Identify which cell holds the provided text, then report its [x, y] central coordinate. 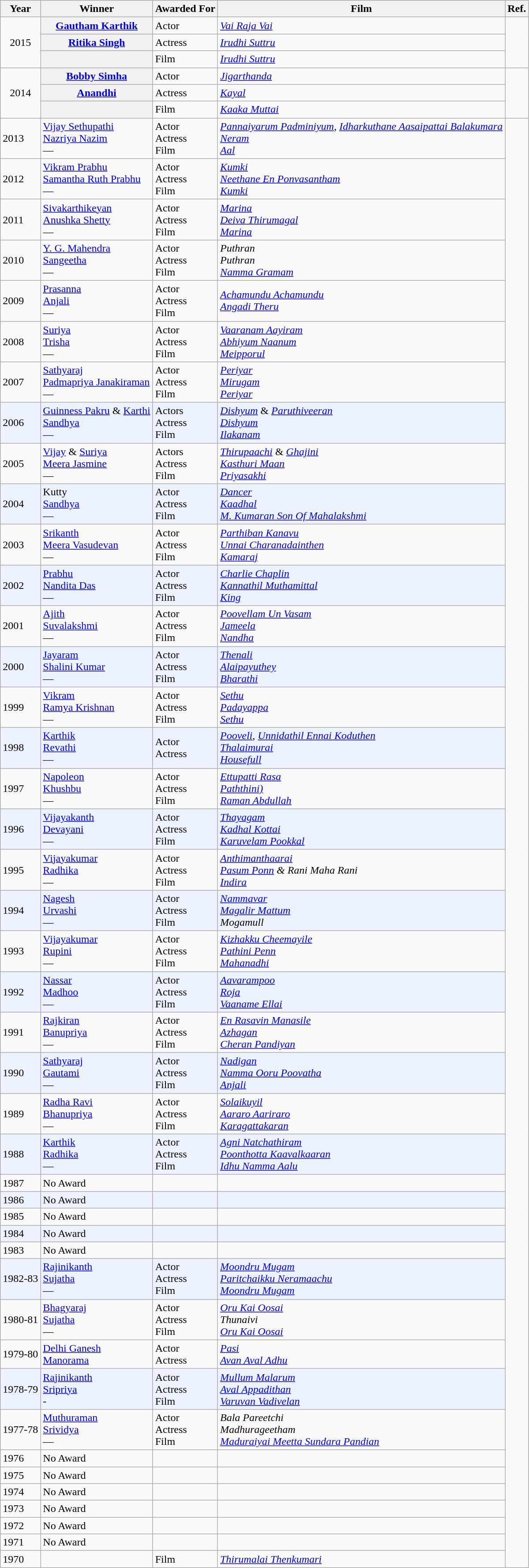
Charlie ChaplinKannathil MuthamittalKing [361, 585]
1972 [20, 1526]
Dishyum & ParuthiveeranDishyumIlakanam [361, 423]
RajinikanthSujatha— [97, 1279]
Thirumalai Thenkumari [361, 1559]
KarthikRadhika— [97, 1154]
RajkiranBanupriya— [97, 1033]
PeriyarMirugamPeriyar [361, 382]
Puthran Puthran Namma Gramam [361, 260]
Y. G. MahendraSangeetha— [97, 260]
2008 [20, 342]
1983 [20, 1250]
Vaaranam AayiramAbhiyum NaanumMeipporul [361, 342]
AnthimanthaaraiPasum Ponn & Rani Maha RaniIndira [361, 870]
NassarMadhoo— [97, 991]
1977-78 [20, 1429]
AavarampooRojaVaaname Ellai [361, 991]
2011 [20, 219]
Vijay SethupathiNazriya Nazim— [97, 138]
PrasannaAnjali— [97, 301]
KuttySandhya— [97, 504]
SrikanthMeera Vasudevan— [97, 545]
Oru Kai OosaiThunaiviOru Kai Oosai [361, 1319]
Achamundu AchamunduAngadi Theru [361, 301]
Ref. [517, 9]
1979-80 [20, 1354]
VijayakanthDevayani— [97, 829]
2013 [20, 138]
Jigarthanda [361, 76]
PasiAvan Aval Adhu [361, 1354]
SathyarajPadmapriya Janakiraman— [97, 382]
Moondru MugamParitchaikku NeramaachuMoondru Mugam [361, 1279]
2001 [20, 626]
2009 [20, 301]
Poovellam Un VasamJameelaNandha [361, 626]
1993 [20, 951]
NageshUrvashi— [97, 910]
Delhi GaneshManorama [97, 1354]
2003 [20, 545]
2007 [20, 382]
1982-83 [20, 1279]
1990 [20, 1073]
En Rasavin ManasileAzhaganCheran Pandiyan [361, 1033]
MuthuramanSrividya— [97, 1429]
Guinness Pakru & KarthiSandhya— [97, 423]
Ritika Singh [97, 42]
Bobby Simha [97, 76]
Vikram PrabhuSamantha Ruth Prabhu— [97, 179]
1980-81 [20, 1319]
1970 [20, 1559]
Anandhi [97, 93]
NapoleonKhushbu— [97, 788]
1989 [20, 1114]
SethuPadayappaSethu [361, 707]
SivakarthikeyanAnushka Shetty— [97, 219]
VijayakumarRupini— [97, 951]
Vai Raja Vai [361, 26]
1973 [20, 1509]
Parthiban KanavuUnnai CharanadainthenKamaraj [361, 545]
2015 [20, 42]
NammavarMagalir MattumMogamull [361, 910]
ThayagamKadhal KottaiKaruvelam Pookkal [361, 829]
1991 [20, 1033]
1986 [20, 1200]
SuriyaTrisha— [97, 342]
BhagyarajSujatha— [97, 1319]
Gautham Karthik [97, 26]
1994 [20, 910]
ThenaliAlaipayutheyBharathi [361, 667]
PrabhuNandita Das— [97, 585]
1984 [20, 1233]
2000 [20, 667]
Ettupatti RasaPaththini)Raman Abdullah [361, 788]
VijayakumarRadhika— [97, 870]
1992 [20, 991]
Marina Deiva Thirumagal Marina [361, 219]
1978-79 [20, 1389]
Agni NatchathiramPoonthotta KaavalkaaranIdhu Namma Aalu [361, 1154]
2005 [20, 464]
Thirupaachi & GhajiniKasthuri MaanPriyasakhi [361, 464]
Year [20, 9]
Kizhakku CheemayilePathini PennMahanadhi [361, 951]
1985 [20, 1217]
KarthikRevathi— [97, 748]
Kaaka Muttai [361, 109]
1976 [20, 1458]
2006 [20, 423]
1997 [20, 788]
AjithSuvalakshmi— [97, 626]
2002 [20, 585]
Bala PareetchiMadhurageethamMaduraiyai Meetta Sundara Pandian [361, 1429]
2012 [20, 179]
DancerKaadhalM. Kumaran Son Of Mahalakshmi [361, 504]
RajinikanthSripriya- [97, 1389]
1995 [20, 870]
2014 [20, 93]
1987 [20, 1183]
Pooveli, Unnidathil Ennai KoduthenThalaimuraiHousefull [361, 748]
1971 [20, 1542]
2004 [20, 504]
1998 [20, 748]
SathyarajGautami— [97, 1073]
1975 [20, 1475]
JayaramShalini Kumar— [97, 667]
2010 [20, 260]
1999 [20, 707]
NadiganNamma Ooru PoovathaAnjali [361, 1073]
Awarded For [185, 9]
Kayal [361, 93]
SolaikuyilAararo AariraroKaragattakaran [361, 1114]
Mullum MalarumAval AppadithanVaruvan Vadivelan [361, 1389]
Radha RaviBhanupriya— [97, 1114]
1988 [20, 1154]
1974 [20, 1492]
1996 [20, 829]
Vijay & SuriyaMeera Jasmine— [97, 464]
Winner [97, 9]
VikramRamya Krishnan— [97, 707]
Pannaiyarum Padminiyum, Idharkuthane Aasaipattai Balakumara Neram Aal [361, 138]
Kumki Neethane En Ponvasantham Kumki [361, 179]
